Determine the [x, y] coordinate at the center of the cell enclosing the given text.  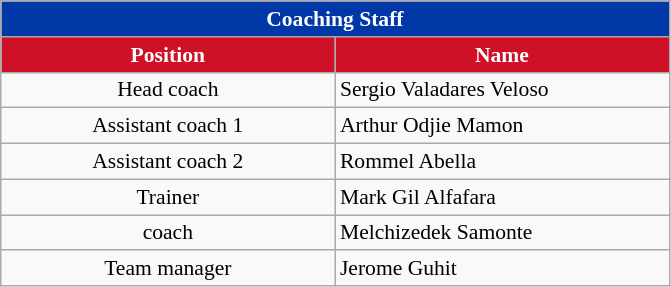
Trainer [168, 197]
coach [168, 233]
Head coach [168, 90]
Assistant coach 2 [168, 162]
Mark Gil Alfafara [502, 197]
Coaching Staff [335, 19]
Sergio Valadares Veloso [502, 90]
Arthur Odjie Mamon [502, 126]
Melchizedek Samonte [502, 233]
Team manager [168, 269]
Assistant coach 1 [168, 126]
Rommel Abella [502, 162]
Position [168, 55]
Jerome Guhit [502, 269]
Name [502, 55]
